From the cell containing the given text, extract its center point as [x, y] coordinate. 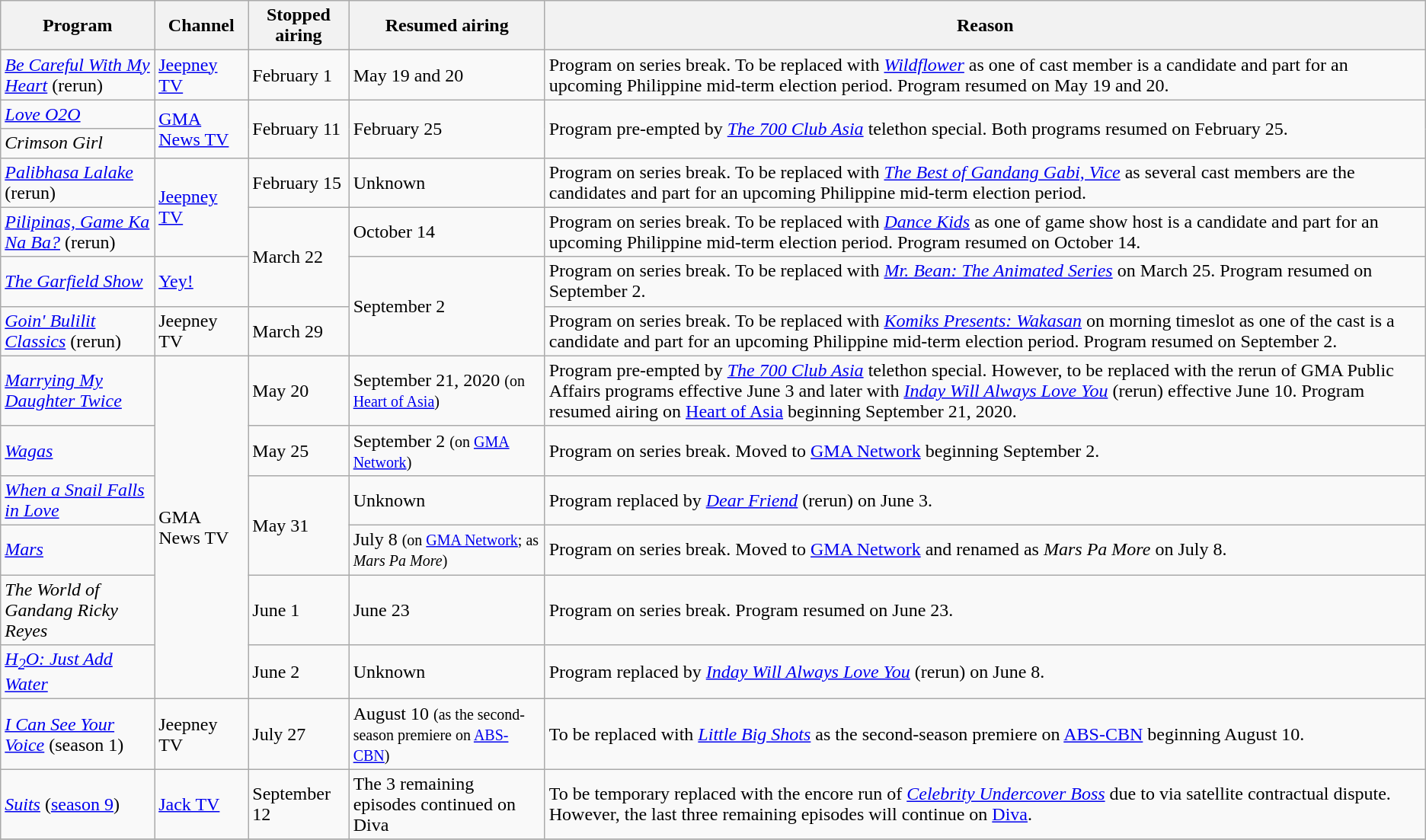
Channel [201, 26]
February 15 [299, 183]
June 2 [299, 672]
H2O: Just Add Water [78, 672]
Crimson Girl [78, 143]
Program on series break. Moved to GMA Network and renamed as Mars Pa More on July 8. [985, 550]
July 8 (on GMA Network; as Mars Pa More) [446, 550]
The Garfield Show [78, 282]
July 27 [299, 734]
October 14 [446, 232]
Program replaced by Inday Will Always Love You (rerun) on June 8. [985, 672]
Goin' Bulilit Classics (rerun) [78, 331]
Program on series break. Program resumed on June 23. [985, 609]
June 23 [446, 609]
May 25 [299, 451]
Love O2O [78, 114]
Yey! [201, 282]
Marrying My Daughter Twice [78, 391]
Program pre-empted by The 700 Club Asia telethon special. Both programs resumed on February 25. [985, 129]
To be replaced with Little Big Shots as the second-season premiere on ABS-CBN beginning August 10. [985, 734]
Be Careful With My Heart (rerun) [78, 75]
The 3 remaining episodes continued on Diva [446, 804]
September 2 [446, 306]
September 12 [299, 804]
Program [78, 26]
Program on series break. To be replaced with Mr. Bean: The Animated Series on March 25. Program resumed on September 2. [985, 282]
Wagas [78, 451]
Jack TV [201, 804]
Pilipinas, Game Ka Na Ba? (rerun) [78, 232]
February 1 [299, 75]
The World of Gandang Ricky Reyes [78, 609]
May 19 and 20 [446, 75]
Mars [78, 550]
September 21, 2020 (on Heart of Asia) [446, 391]
Palibhasa Lalake (rerun) [78, 183]
Program replaced by Dear Friend (rerun) on June 3. [985, 500]
Resumed airing [446, 26]
Stopped airing [299, 26]
August 10 (as the second-season premiere on ABS-CBN) [446, 734]
February 11 [299, 129]
September 2 (on GMA Network) [446, 451]
March 22 [299, 257]
When a Snail Falls in Love [78, 500]
March 29 [299, 331]
I Can See Your Voice (season 1) [78, 734]
Reason [985, 26]
Suits (season 9) [78, 804]
May 31 [299, 525]
February 25 [446, 129]
Program on series break. Moved to GMA Network beginning September 2. [985, 451]
June 1 [299, 609]
May 20 [299, 391]
